Search for the cell housing the specified text and yield its [x, y] center coordinate. 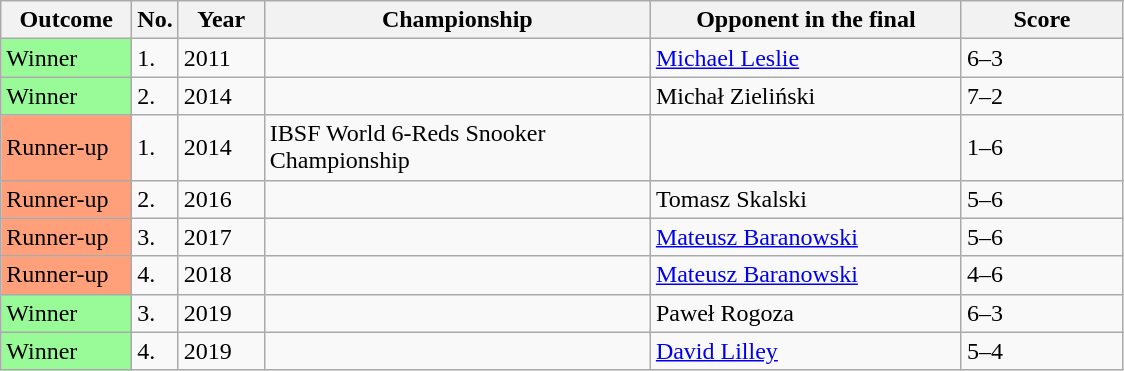
2017 [221, 237]
Championship [457, 20]
Score [1042, 20]
1–6 [1042, 148]
Paweł Rogoza [806, 313]
Outcome [66, 20]
David Lilley [806, 351]
Michał Zieliński [806, 96]
Opponent in the final [806, 20]
Tomasz Skalski [806, 199]
IBSF World 6-Reds Snooker Championship [457, 148]
7–2 [1042, 96]
5–4 [1042, 351]
Year [221, 20]
2016 [221, 199]
2011 [221, 58]
Michael Leslie [806, 58]
2018 [221, 275]
4–6 [1042, 275]
No. [155, 20]
